Extract the (X, Y) coordinate from the center of the cell holding the provided text.  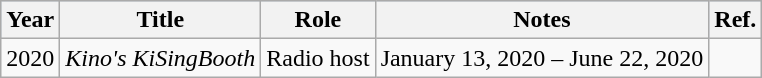
January 13, 2020 – June 22, 2020 (542, 58)
Notes (542, 20)
2020 (30, 58)
Ref. (736, 20)
Role (318, 20)
Kino's KiSingBooth (160, 58)
Radio host (318, 58)
Year (30, 20)
Title (160, 20)
